Output the [X, Y] coordinate of the center of the cell containing the given text.  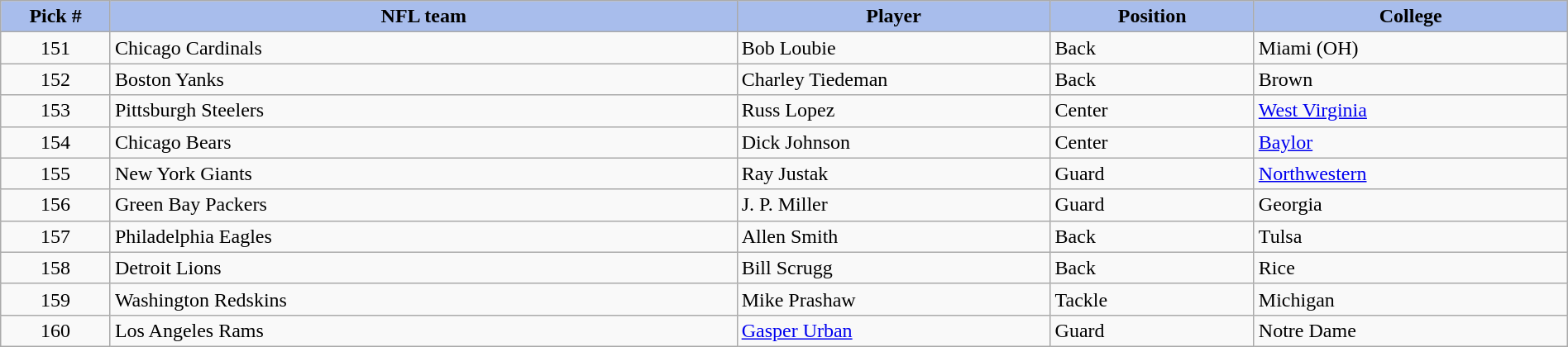
158 [56, 268]
Bob Loubie [893, 48]
Bill Scrugg [893, 268]
Mike Prashaw [893, 299]
Green Bay Packers [423, 205]
Chicago Cardinals [423, 48]
Charley Tiedeman [893, 79]
Allen Smith [893, 236]
Notre Dame [1411, 330]
Washington Redskins [423, 299]
155 [56, 173]
154 [56, 142]
Gasper Urban [893, 330]
Pick # [56, 17]
Georgia [1411, 205]
Detroit Lions [423, 268]
Position [1152, 17]
West Virginia [1411, 111]
152 [56, 79]
Boston Yanks [423, 79]
Los Angeles Rams [423, 330]
Chicago Bears [423, 142]
Dick Johnson [893, 142]
J. P. Miller [893, 205]
Rice [1411, 268]
Michigan [1411, 299]
College [1411, 17]
151 [56, 48]
Baylor [1411, 142]
156 [56, 205]
NFL team [423, 17]
Pittsburgh Steelers [423, 111]
153 [56, 111]
Tulsa [1411, 236]
Player [893, 17]
New York Giants [423, 173]
Philadelphia Eagles [423, 236]
Miami (OH) [1411, 48]
Ray Justak [893, 173]
Brown [1411, 79]
Russ Lopez [893, 111]
160 [56, 330]
157 [56, 236]
Tackle [1152, 299]
159 [56, 299]
Northwestern [1411, 173]
